Locate the cell with the specified text and output its [X, Y] center coordinate. 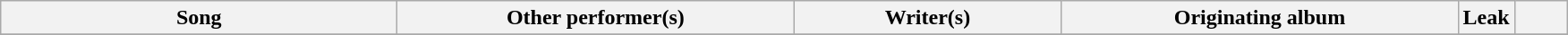
Originating album [1260, 18]
Other performer(s) [596, 18]
Leak [1486, 18]
Writer(s) [927, 18]
Song [199, 18]
